From the cell containing the given text, extract its center point as [x, y] coordinate. 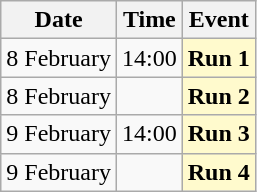
Event [218, 20]
Time [149, 20]
Run 3 [218, 134]
Run 4 [218, 172]
Run 2 [218, 96]
Run 1 [218, 58]
Date [59, 20]
